Output the (X, Y) coordinate of the center of the cell containing the given text.  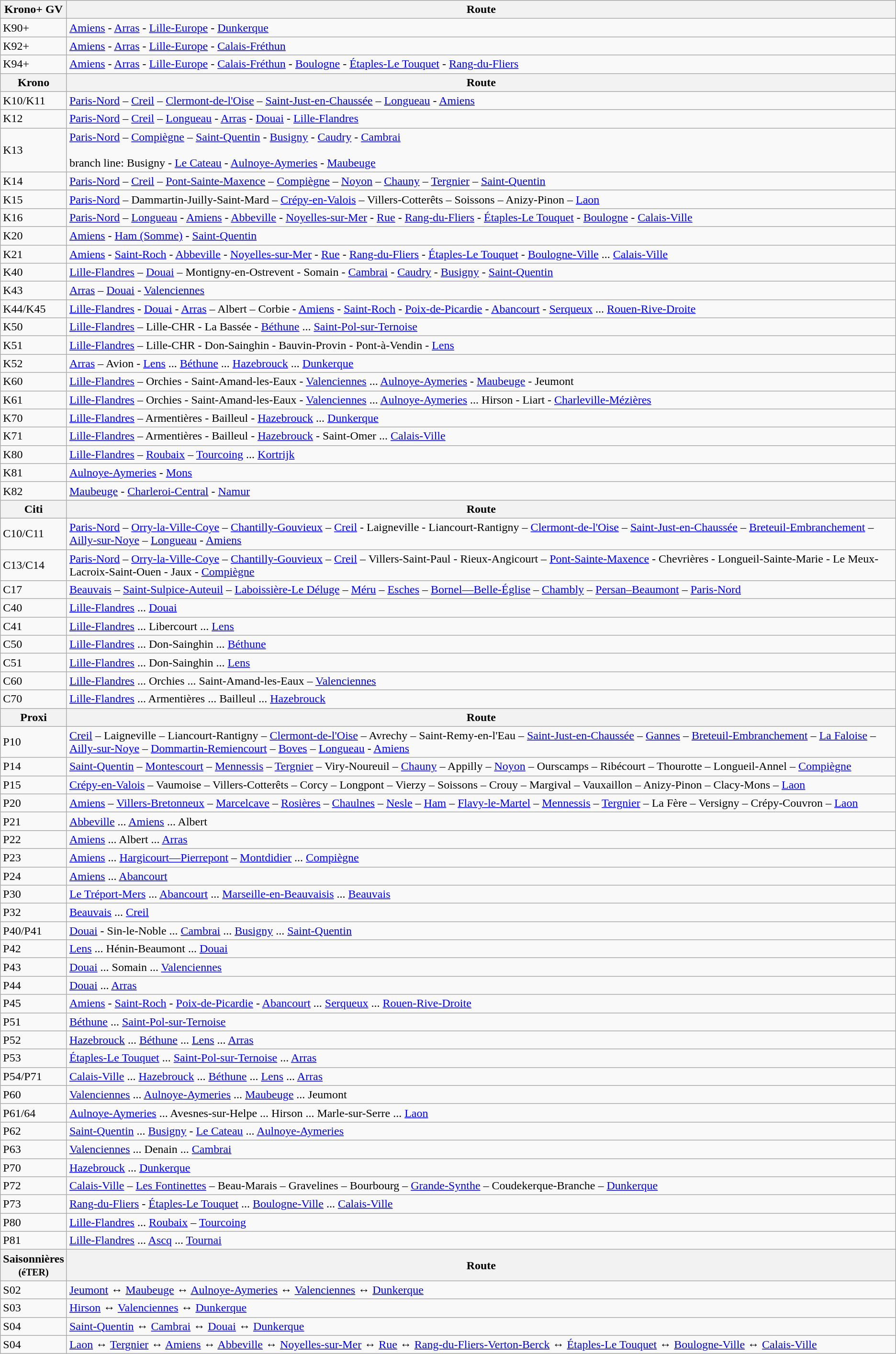
Amiens - Arras - Lille-Europe - Calais-Fréthun - Boulogne - Étaples-Le Touquet - Rang-du-Fliers (481, 64)
Aulnoye-Aymeries - Mons (481, 473)
K14 (34, 181)
Krono+ GV (34, 10)
Beauvais – Saint-Sulpice-Auteuil – Laboissière-Le Déluge – Méru – Esches – Bornel—Belle-Église – Chambly – Persan–Beaumont – Paris-Nord (481, 590)
Hazebrouck ... Dunkerque (481, 1168)
Lille-Flandres ... Don-Sainghin ... Béthune (481, 644)
K50 (34, 327)
P30 (34, 894)
Lille-Flandres ... Douai (481, 608)
K94+ (34, 64)
Jeumont ↔ Maubeuge ↔ Aulnoye-Aymeries ↔ Valenciennes ↔ Dunkerque (481, 1290)
P80 (34, 1222)
Maubeuge - Charleroi-Central - Namur (481, 491)
P20 (34, 803)
Hazebrouck ... Béthune ... Lens ... Arras (481, 1040)
P45 (34, 1004)
K13 (34, 150)
P62 (34, 1131)
Amiens ... Abancourt (481, 876)
K71 (34, 436)
C41 (34, 626)
C40 (34, 608)
Saisonnières(éTER) (34, 1265)
Hirson ↔ Valenciennes ↔ Dunkerque (481, 1308)
Paris-Nord – Compiègne – Saint-Quentin - Busigny - Caudry - Cambraibranch line: Busigny - Le Cateau - Aulnoye-Aymeries - Maubeuge (481, 150)
P73 (34, 1204)
Paris-Nord – Creil – Pont-Sainte-Maxence – Compiègne – Noyon – Chauny – Tergnier – Saint-Quentin (481, 181)
K92+ (34, 46)
Abbeville ... Amiens ... Albert (481, 821)
Amiens ... Albert ... Arras (481, 839)
K21 (34, 254)
P40/P41 (34, 931)
Douai ... Somain ... Valenciennes (481, 967)
K44/K45 (34, 309)
P54/P71 (34, 1076)
Lille-Flandres ... Orchies ... Saint-Amand-les-Eaux – Valenciennes (481, 681)
C17 (34, 590)
Paris-Nord – Longueau - Amiens - Abbeville - Noyelles-sur-Mer - Rue - Rang-du-Fliers - Étaples-Le Touquet - Boulogne - Calais-Ville (481, 217)
Lille-Flandres – Lille-CHR - La Bassée - Béthune ... Saint-Pol-sur-Ternoise (481, 327)
P43 (34, 967)
P53 (34, 1058)
Amiens - Saint-Roch - Abbeville - Noyelles-sur-Mer - Rue - Rang-du-Fliers - Étaples-Le Touquet - Boulogne-Ville ... Calais-Ville (481, 254)
K15 (34, 199)
P10 (34, 742)
Lille-Flandres ... Don-Sainghin ... Lens (481, 663)
P60 (34, 1094)
C70 (34, 699)
P44 (34, 985)
Proxi (34, 717)
P14 (34, 767)
Amiens ... Hargicourt—Pierrepont – Montdidier ... Compiègne (481, 858)
Saint-Quentin ... Busigny - Le Cateau ... Aulnoye-Aymeries (481, 1131)
P70 (34, 1168)
Douai - Sin-le-Noble ... Cambrai ... Busigny ... Saint-Quentin (481, 931)
P52 (34, 1040)
P21 (34, 821)
Lille-Flandres – Armentières - Bailleul - Hazebrouck - Saint-Omer ... Calais-Ville (481, 436)
Lille-Flandres ... Ascq ... Tournai (481, 1241)
K51 (34, 345)
Lille-Flandres ... Roubaix – Tourcoing (481, 1222)
K40 (34, 272)
Valenciennes ... Denain ... Cambrai (481, 1149)
Béthune ... Saint-Pol-sur-Ternoise (481, 1022)
Calais-Ville ... Hazebrouck ... Béthune ... Lens ... Arras (481, 1076)
Lens ... Hénin-Beaumont ... Douai (481, 949)
K61 (34, 400)
P32 (34, 913)
Rang-du-Fliers - Étaples-Le Touquet ... Boulogne-Ville ... Calais-Ville (481, 1204)
Amiens - Ham (Somme) - Saint-Quentin (481, 236)
Lille-Flandres ... Armentières ... Bailleul ... Hazebrouck (481, 699)
K20 (34, 236)
Amiens - Arras - Lille-Europe - Calais-Fréthun (481, 46)
Krono (34, 82)
Lille-Flandres – Orchies - Saint-Amand-les-Eaux - Valenciennes ... Aulnoye-Aymeries ... Hirson - Liart - Charleville-Mézières (481, 400)
P63 (34, 1149)
Calais-Ville – Les Fontinettes – Beau-Marais – Gravelines – Bourbourg – Grande-Synthe – Coudekerque-Branche – Dunkerque (481, 1186)
K82 (34, 491)
S02 (34, 1290)
Lille-Flandres – Armentières - Bailleul - Hazebrouck ... Dunkerque (481, 418)
C10/C11 (34, 533)
Aulnoye-Aymeries ... Avesnes-sur-Helpe ... Hirson ... Marle-sur-Serre ... Laon (481, 1113)
P72 (34, 1186)
Beauvais ... Creil (481, 913)
K80 (34, 454)
Paris-Nord – Dammartin-Juilly-Saint-Mard – Crépy-en-Valois – Villers-Cotterêts – Soissons – Anizy-Pinon – Laon (481, 199)
C51 (34, 663)
K90+ (34, 28)
Le Tréport-Mers ... Abancourt ... Marseille-en-Beauvaisis ... Beauvais (481, 894)
Étaples-Le Touquet ... Saint-Pol-sur-Ternoise ... Arras (481, 1058)
Arras – Avion - Lens ... Béthune ... Hazebrouck ... Dunkerque (481, 363)
Lille-Flandres – Lille-CHR - Don-Sainghin - Bauvin-Provin - Pont-à-Vendin - Lens (481, 345)
Citi (34, 509)
K12 (34, 119)
Saint-Quentin ↔ Cambrai ↔ Douai ↔ Dunkerque (481, 1326)
K70 (34, 418)
C13/C14 (34, 565)
Laon ↔ Tergnier ↔ Amiens ↔ Abbeville ↔ Noyelles-sur-Mer ↔ Rue ↔ Rang-du-Fliers-Verton-Berck ↔ Étaples-Le Touquet ↔ Boulogne-Ville ↔ Calais-Ville (481, 1344)
K81 (34, 473)
Amiens - Saint-Roch - Poix-de-Picardie - Abancourt ... Serqueux ... Rouen-Rive-Droite (481, 1004)
P15 (34, 785)
Douai ... Arras (481, 985)
K52 (34, 363)
P22 (34, 839)
K16 (34, 217)
S03 (34, 1308)
P23 (34, 858)
P51 (34, 1022)
P81 (34, 1241)
K60 (34, 382)
Paris-Nord – Creil – Clermont-de-l'Oise – Saint-Just-en-Chaussée – Longueau - Amiens (481, 101)
Lille-Flandres – Douai – Montigny-en-Ostrevent - Somain - Cambrai - Caudry - Busigny - Saint-Quentin (481, 272)
Lille-Flandres – Orchies - Saint-Amand-les-Eaux - Valenciennes ... Aulnoye-Aymeries - Maubeuge - Jeumont (481, 382)
P42 (34, 949)
Amiens - Arras - Lille-Europe - Dunkerque (481, 28)
Lille-Flandres - Douai - Arras – Albert – Corbie - Amiens - Saint-Roch - Poix-de-Picardie - Abancourt - Serqueux ... Rouen-Rive-Droite (481, 309)
Paris-Nord – Creil – Longueau - Arras - Douai - Lille-Flandres (481, 119)
K43 (34, 291)
Valenciennes ... Aulnoye-Aymeries ... Maubeuge ... Jeumont (481, 1094)
Lille-Flandres ... Libercourt ... Lens (481, 626)
P24 (34, 876)
P61/64 (34, 1113)
C50 (34, 644)
C60 (34, 681)
Lille-Flandres – Roubaix – Tourcoing ... Kortrijk (481, 454)
Arras – Douai - Valenciennes (481, 291)
K10/K11 (34, 101)
